Pinpoint the cell where the given text exists, returning its (X, Y) midpoint coordinate. 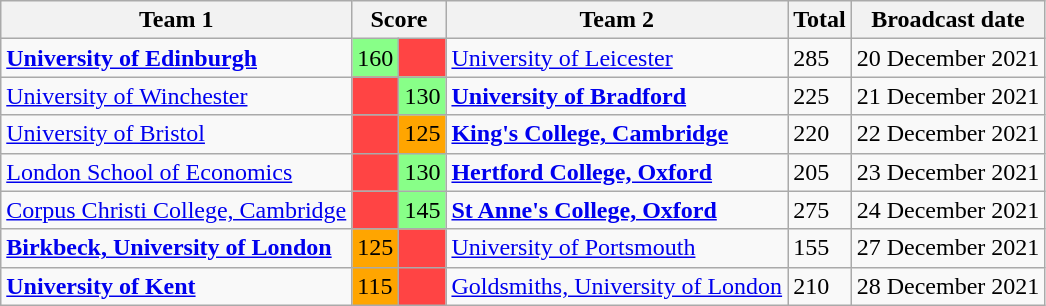
220 (820, 134)
27 December 2021 (948, 248)
Goldsmiths, University of London (617, 286)
Score (399, 20)
28 December 2021 (948, 286)
155 (820, 248)
210 (820, 286)
University of Leicester (617, 58)
University of Bradford (617, 96)
University of Edinburgh (176, 58)
London School of Economics (176, 172)
115 (376, 286)
Broadcast date (948, 20)
Team 1 (176, 20)
20 December 2021 (948, 58)
Birkbeck, University of London (176, 248)
160 (376, 58)
21 December 2021 (948, 96)
205 (820, 172)
Team 2 (617, 20)
24 December 2021 (948, 210)
22 December 2021 (948, 134)
285 (820, 58)
23 December 2021 (948, 172)
Corpus Christi College, Cambridge (176, 210)
Total (820, 20)
225 (820, 96)
145 (422, 210)
University of Winchester (176, 96)
University of Bristol (176, 134)
275 (820, 210)
Hertford College, Oxford (617, 172)
St Anne's College, Oxford (617, 210)
University of Portsmouth (617, 248)
King's College, Cambridge (617, 134)
University of Kent (176, 286)
